Locate the cell with the specified text and output its [x, y] center coordinate. 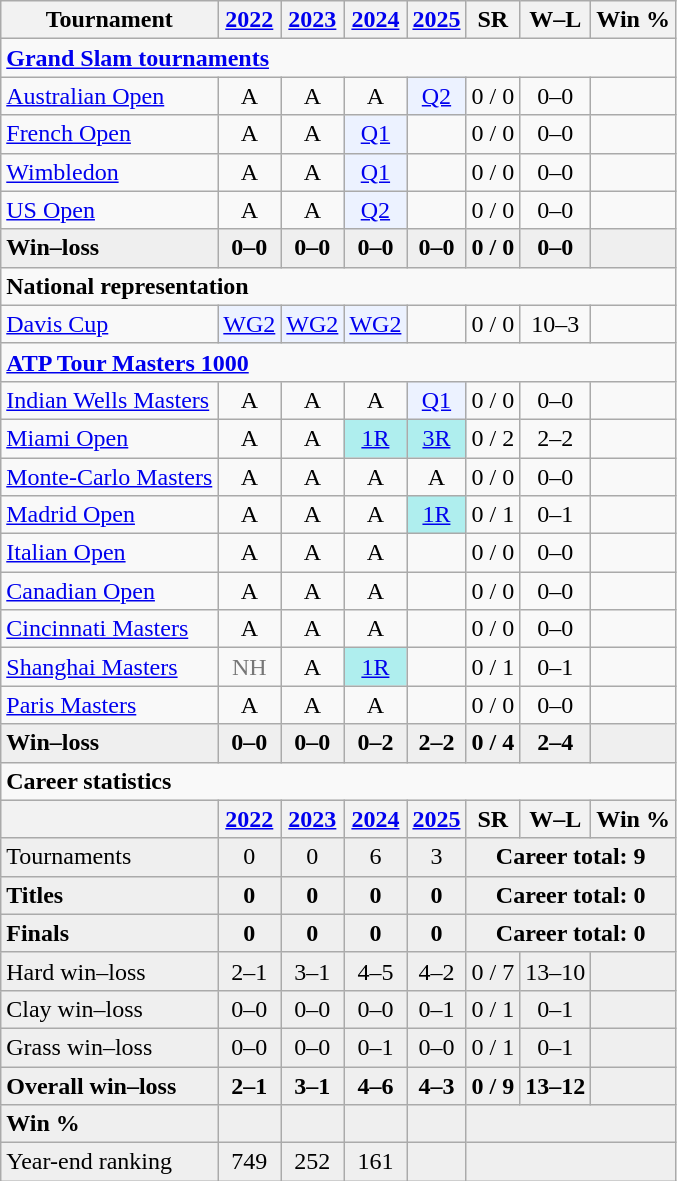
Clay win–loss [110, 1009]
Monte-Carlo Masters [110, 477]
6 [376, 857]
0 / 7 [493, 971]
0 / 9 [493, 1085]
Canadian Open [110, 591]
Hard win–loss [110, 971]
Career statistics [338, 781]
4–6 [376, 1085]
Paris Masters [110, 705]
Titles [110, 895]
Italian Open [110, 553]
Year-end ranking [110, 1162]
National representation [338, 286]
0 / 4 [493, 743]
13–10 [556, 971]
NH [250, 667]
Madrid Open [110, 515]
Davis Cup [110, 324]
Grand Slam tournaments [338, 58]
US Open [110, 210]
Shanghai Masters [110, 667]
ATP Tour Masters 1000 [338, 362]
4–3 [436, 1085]
French Open [110, 134]
Tournaments [110, 857]
3 [436, 857]
252 [312, 1162]
3R [436, 438]
Cincinnati Masters [110, 629]
Grass win–loss [110, 1047]
161 [376, 1162]
2–4 [556, 743]
Wimbledon [110, 172]
Tournament [110, 20]
10–3 [556, 324]
4–2 [436, 971]
Miami Open [110, 438]
13–12 [556, 1085]
4–5 [376, 971]
Career total: 9 [570, 857]
Australian Open [110, 96]
0 / 2 [493, 438]
Indian Wells Masters [110, 400]
Finals [110, 933]
Overall win–loss [110, 1085]
749 [250, 1162]
0–2 [376, 743]
